From the cell containing the given text, extract its center point as (x, y) coordinate. 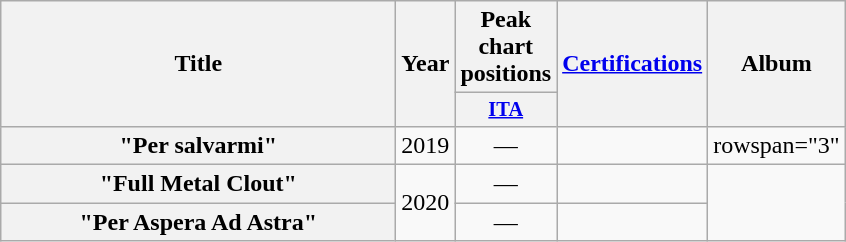
Peak chart positions (506, 47)
Album (777, 64)
"Full Metal Clout" (198, 184)
2020 (426, 203)
Year (426, 64)
Title (198, 64)
2019 (426, 145)
rowspan="3" (777, 145)
"Per Aspera Ad Astra" (198, 222)
Certifications (632, 64)
ITA (506, 110)
"Per salvarmi" (198, 145)
